Determine the (X, Y) coordinate at the center of the cell enclosing the given text.  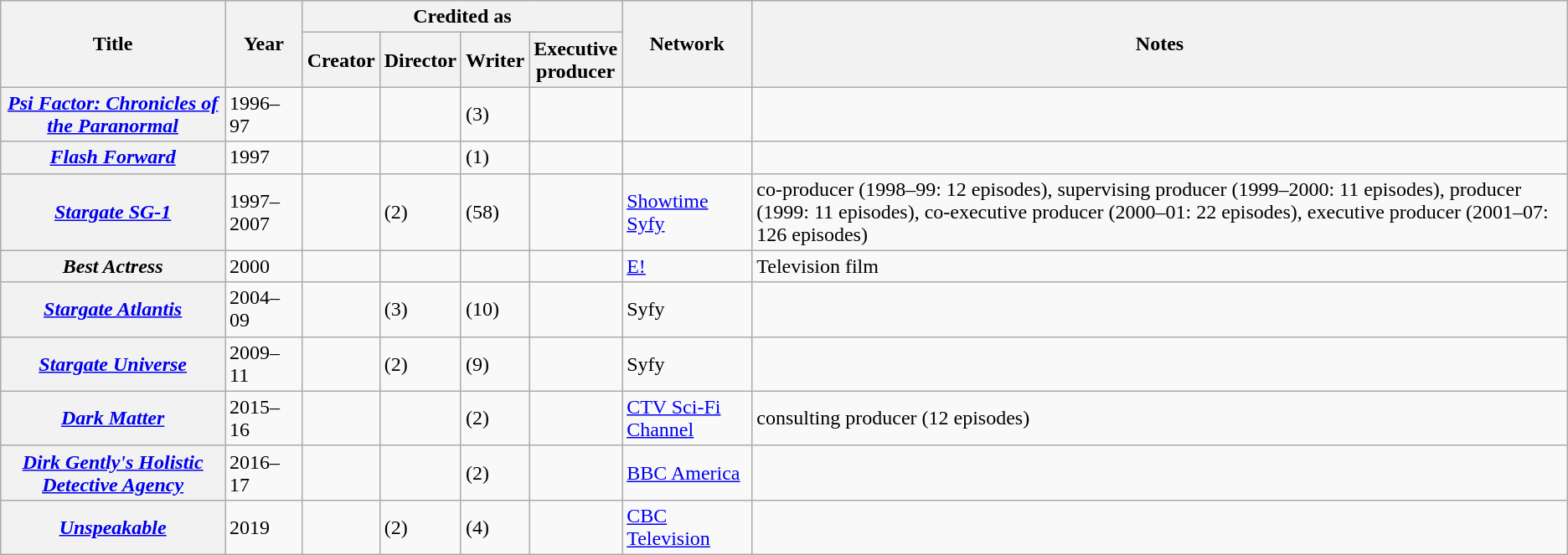
Dirk Gently's Holistic Detective Agency (113, 472)
2016–17 (265, 472)
Title (113, 44)
Stargate SG-1 (113, 212)
Unspeakable (113, 527)
2004–09 (265, 310)
ShowtimeSyfy (687, 212)
CBC Television (687, 527)
Writer (494, 60)
BBC America (687, 472)
1997–2007 (265, 212)
Television film (1160, 266)
E! (687, 266)
Executiveproducer (576, 60)
consulting producer (12 episodes) (1160, 419)
CTV Sci-Fi Channel (687, 419)
Psi Factor: Chronicles of the Paranormal (113, 114)
(1) (494, 157)
Year (265, 44)
Credited as (462, 17)
Network (687, 44)
2000 (265, 266)
Director (420, 60)
Notes (1160, 44)
1997 (265, 157)
2015–16 (265, 419)
Dark Matter (113, 419)
Stargate Atlantis (113, 310)
Flash Forward (113, 157)
(10) (494, 310)
1996–97 (265, 114)
(4) (494, 527)
Creator (341, 60)
Stargate Universe (113, 363)
(9) (494, 363)
(58) (494, 212)
2009–11 (265, 363)
Best Actress (113, 266)
2019 (265, 527)
